Identify which cell holds the provided text, then report its [x, y] central coordinate. 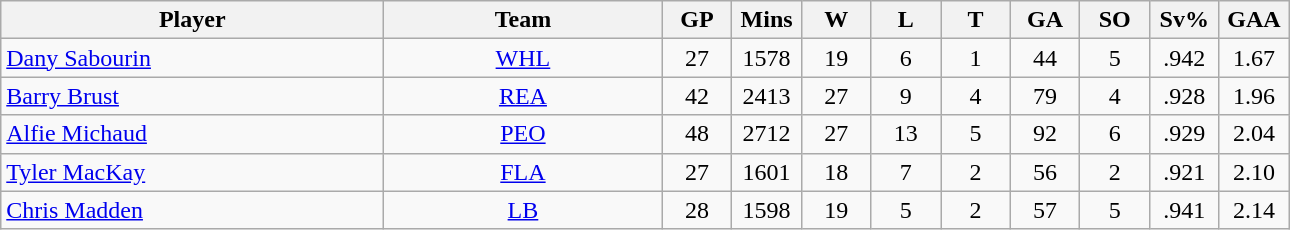
Sv% [1184, 20]
Mins [767, 20]
.942 [1184, 58]
GAA [1254, 20]
92 [1045, 134]
GA [1045, 20]
2712 [767, 134]
57 [1045, 210]
44 [1045, 58]
1601 [767, 172]
Chris Madden [192, 210]
2.10 [1254, 172]
1.67 [1254, 58]
WHL [524, 58]
1 [976, 58]
Barry Brust [192, 96]
56 [1045, 172]
13 [906, 134]
LB [524, 210]
1.96 [1254, 96]
.929 [1184, 134]
.928 [1184, 96]
9 [906, 96]
1598 [767, 210]
Team [524, 20]
2.14 [1254, 210]
SO [1115, 20]
Dany Sabourin [192, 58]
Tyler MacKay [192, 172]
.921 [1184, 172]
T [976, 20]
48 [697, 134]
L [906, 20]
79 [1045, 96]
W [836, 20]
PEO [524, 134]
18 [836, 172]
1578 [767, 58]
7 [906, 172]
.941 [1184, 210]
2.04 [1254, 134]
Player [192, 20]
FLA [524, 172]
REA [524, 96]
GP [697, 20]
42 [697, 96]
28 [697, 210]
Alfie Michaud [192, 134]
2413 [767, 96]
